Locate the cell with the specified text and output its [x, y] center coordinate. 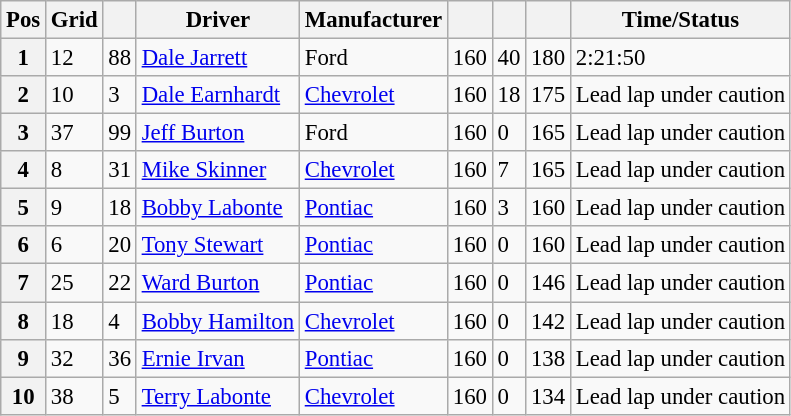
180 [548, 58]
22 [120, 283]
Time/Status [680, 20]
1 [24, 58]
Tony Stewart [218, 245]
175 [548, 95]
40 [508, 58]
12 [74, 58]
38 [74, 396]
Dale Jarrett [218, 58]
31 [120, 170]
142 [548, 321]
Jeff Burton [218, 133]
2:21:50 [680, 58]
Grid [74, 20]
Bobby Hamilton [218, 321]
20 [120, 245]
Mike Skinner [218, 170]
37 [74, 133]
2 [24, 95]
138 [548, 358]
36 [120, 358]
Driver [218, 20]
Bobby Labonte [218, 208]
25 [74, 283]
Terry Labonte [218, 396]
32 [74, 358]
Manufacturer [373, 20]
134 [548, 396]
99 [120, 133]
Pos [24, 20]
88 [120, 58]
Ward Burton [218, 283]
Dale Earnhardt [218, 95]
146 [548, 283]
Ernie Irvan [218, 358]
